Return [X, Y] of the center of cell containing provided text 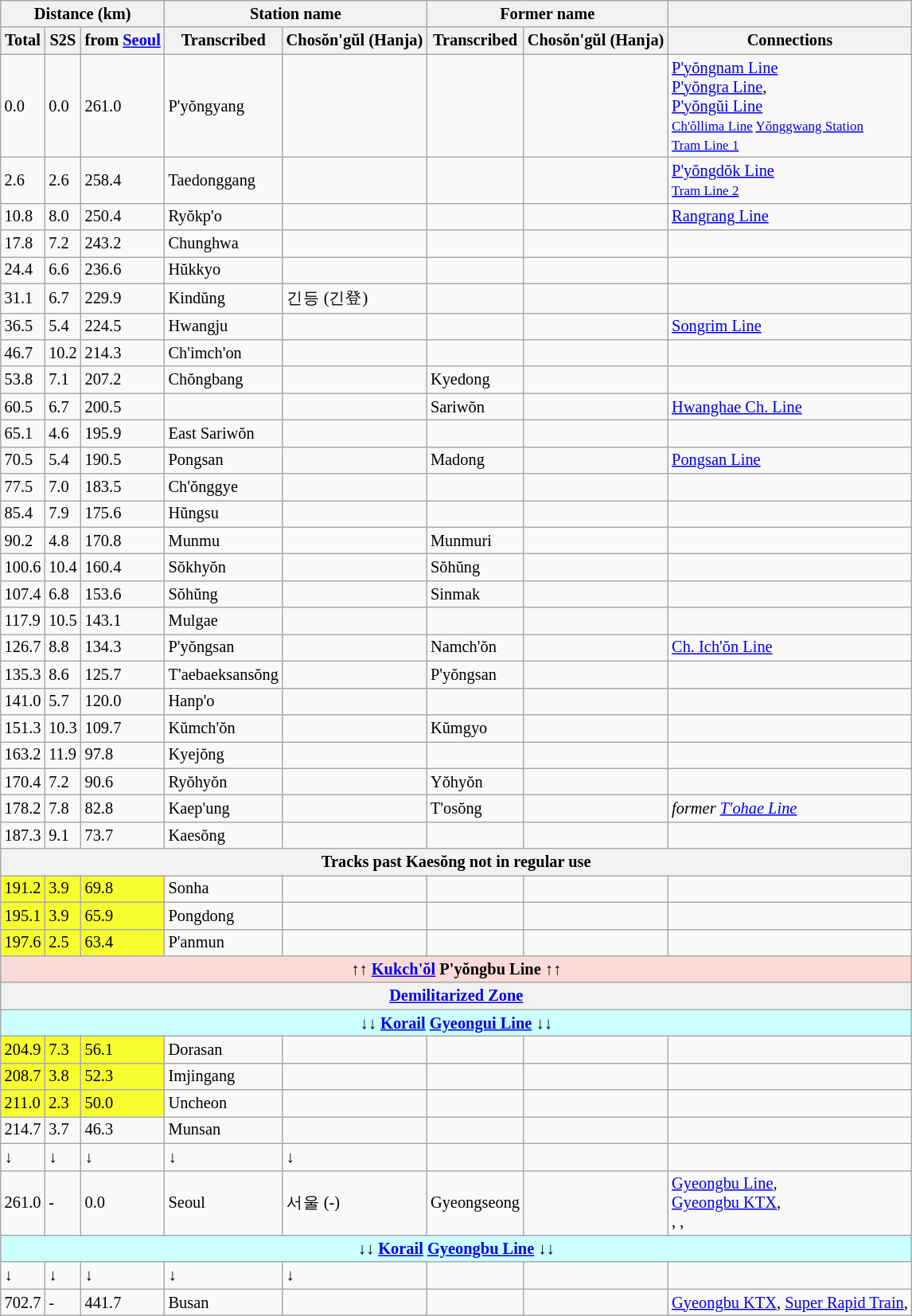
Sariwŏn [475, 407]
163.2 [23, 755]
2.5 [62, 943]
7.9 [62, 514]
Songrim Line [789, 326]
53.8 [23, 380]
East Sariwŏn [224, 433]
Yŏhyŏn [475, 782]
P'anmun [224, 943]
126.7 [23, 647]
10.2 [62, 353]
85.4 [23, 514]
73.7 [123, 835]
243.2 [123, 244]
90.2 [23, 541]
10.5 [62, 621]
141.0 [23, 701]
11.9 [62, 755]
187.3 [23, 835]
Gyeongseong [475, 1203]
서울 (-) [355, 1203]
former T'ohae Line [789, 808]
7.0 [62, 487]
Uncheon [224, 1103]
Dorasan [224, 1049]
from Seoul [123, 41]
10.3 [62, 728]
214.7 [23, 1130]
107.4 [23, 594]
10.4 [62, 568]
Kindŭng [224, 298]
Kyedong [475, 380]
143.1 [123, 621]
Hŭkkyo [224, 270]
63.4 [123, 943]
65.1 [23, 433]
195.9 [123, 433]
100.6 [23, 568]
Tracks past Kaesŏng not in regular use [457, 862]
6.8 [62, 594]
Sinmak [475, 594]
441.7 [123, 1302]
69.8 [123, 888]
Munmu [224, 541]
Kyejŏng [224, 755]
175.6 [123, 514]
Pongsan Line [789, 460]
200.5 [123, 407]
Imjingang [224, 1076]
Madong [475, 460]
T'aebaeksansŏng [224, 674]
Chŏngbang [224, 380]
Kŭmch'ŏn [224, 728]
Seoul [224, 1203]
8.0 [62, 217]
214.3 [123, 353]
183.5 [123, 487]
236.6 [123, 270]
긴등 (긴登) [355, 298]
204.9 [23, 1049]
Ch'imch'on [224, 353]
Former name [548, 14]
Distance (km) [83, 14]
190.5 [123, 460]
Gyeongbu Line,Gyeongbu KTX,, , [789, 1203]
Kaesŏng [224, 835]
77.5 [23, 487]
17.8 [23, 244]
Demilitarized Zone [457, 996]
P'yŏngdŏk Line Tram Line 2 [789, 180]
4.6 [62, 433]
↓↓ Korail Gyeongui Line ↓↓ [457, 1023]
Rangrang Line [789, 217]
258.4 [123, 180]
Pongdong [224, 916]
109.7 [123, 728]
151.3 [23, 728]
Ch. Ich'ŏn Line [789, 647]
Ryŏhyŏn [224, 782]
Sonha [224, 888]
56.1 [123, 1049]
Mulgae [224, 621]
197.6 [23, 943]
160.4 [123, 568]
2.3 [62, 1103]
46.3 [123, 1130]
10.8 [23, 217]
250.4 [123, 217]
T'osŏng [475, 808]
207.2 [123, 380]
7.3 [62, 1049]
Total [23, 41]
195.1 [23, 916]
6.6 [62, 270]
Munsan [224, 1130]
117.9 [23, 621]
Station name [296, 14]
↓↓ Korail Gyeongbu Line ↓↓ [457, 1248]
Sŏkhyŏn [224, 568]
178.2 [23, 808]
211.0 [23, 1103]
24.4 [23, 270]
170.4 [23, 782]
Munmuri [475, 541]
Ryŏkp'o [224, 217]
46.7 [23, 353]
Kaep'ung [224, 808]
7.8 [62, 808]
Chunghwa [224, 244]
3.7 [62, 1130]
191.2 [23, 888]
153.6 [123, 594]
P'yŏngyang [224, 106]
9.1 [62, 835]
120.0 [123, 701]
S2S [62, 41]
170.8 [123, 541]
5.7 [62, 701]
Namch'ŏn [475, 647]
Ch'ŏnggye [224, 487]
90.6 [123, 782]
70.5 [23, 460]
60.5 [23, 407]
224.5 [123, 326]
50.0 [123, 1103]
Connections [789, 41]
Gyeongbu KTX, Super Rapid Train, [789, 1302]
Hwanghae Ch. Line [789, 407]
7.1 [62, 380]
52.3 [123, 1076]
Hanp'o [224, 701]
Busan [224, 1302]
208.7 [23, 1076]
8.6 [62, 674]
Hwangju [224, 326]
3.8 [62, 1076]
36.5 [23, 326]
Taedonggang [224, 180]
65.9 [123, 916]
134.3 [123, 647]
Hŭngsu [224, 514]
125.7 [123, 674]
8.8 [62, 647]
135.3 [23, 674]
P'yŏngnam LineP'yŏngra Line,P'yŏngŭi Line Ch'ŏllima Line Yŏnggwang Station Tram Line 1 [789, 106]
Kŭmgyo [475, 728]
229.9 [123, 298]
82.8 [123, 808]
31.1 [23, 298]
4.8 [62, 541]
97.8 [123, 755]
↑↑ Kukch'ŏl P'yŏngbu Line ↑↑ [457, 969]
702.7 [23, 1302]
Pongsan [224, 460]
